Scan for the cell matching the given text and deliver its (X, Y) coordinate at center. 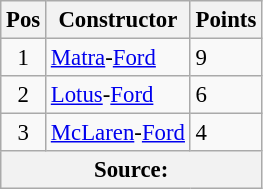
4 (226, 133)
Source: (132, 170)
Constructor (118, 20)
McLaren-Ford (118, 133)
1 (24, 58)
2 (24, 95)
Lotus-Ford (118, 95)
Pos (24, 20)
6 (226, 95)
Points (226, 20)
Matra-Ford (118, 58)
3 (24, 133)
9 (226, 58)
